Pinpoint the cell where the given text exists, returning its (x, y) midpoint coordinate. 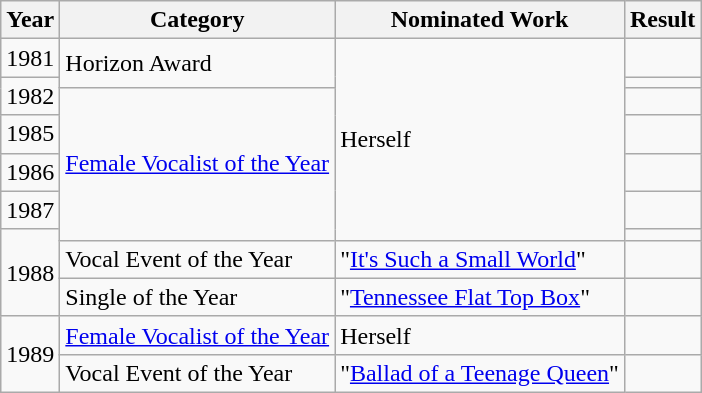
Result (662, 20)
1985 (30, 134)
Single of the Year (198, 297)
Horizon Award (198, 64)
Category (198, 20)
1987 (30, 210)
Nominated Work (480, 20)
1989 (30, 354)
Year (30, 20)
"Tennessee Flat Top Box" (480, 297)
1981 (30, 58)
1986 (30, 172)
1988 (30, 272)
"Ballad of a Teenage Queen" (480, 373)
"It's Such a Small World" (480, 259)
1982 (30, 96)
